Pinpoint the cell where the given text exists, returning its (x, y) midpoint coordinate. 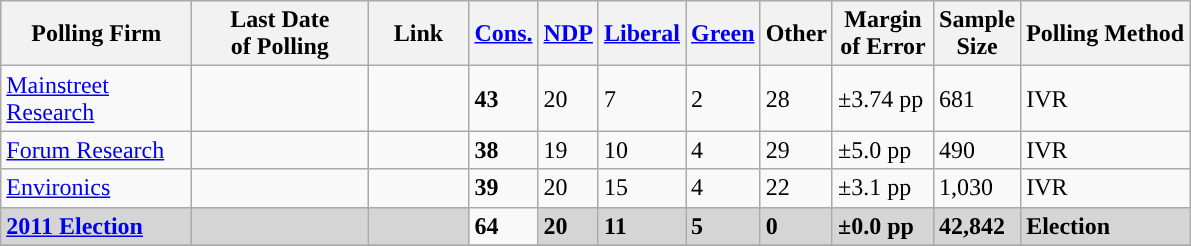
Polling Method (1106, 34)
±0.0 pp (882, 226)
±3.74 pp (882, 98)
38 (504, 150)
Link (418, 34)
22 (796, 188)
±3.1 pp (882, 188)
28 (796, 98)
Cons. (504, 34)
43 (504, 98)
681 (978, 98)
Green (724, 34)
SampleSize (978, 34)
490 (978, 150)
1,030 (978, 188)
5 (724, 226)
Environics (96, 188)
29 (796, 150)
NDP (568, 34)
Marginof Error (882, 34)
2011 Election (96, 226)
Liberal (642, 34)
39 (504, 188)
±5.0 pp (882, 150)
Last Dateof Polling (280, 34)
2 (724, 98)
Election (1106, 226)
42,842 (978, 226)
15 (642, 188)
Forum Research (96, 150)
0 (796, 226)
Mainstreet Research (96, 98)
Polling Firm (96, 34)
64 (504, 226)
10 (642, 150)
7 (642, 98)
Other (796, 34)
11 (642, 226)
19 (568, 150)
